Extract the [X, Y] coordinate from the center of the cell holding the provided text.  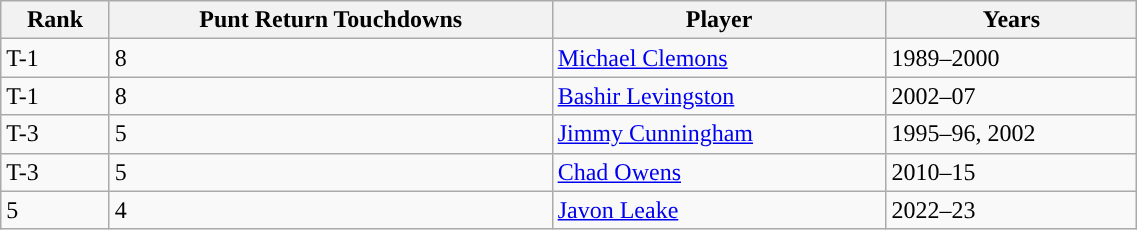
Javon Leake [719, 210]
Punt Return Touchdowns [330, 20]
Player [719, 20]
1989–2000 [1012, 58]
4 [330, 210]
Chad Owens [719, 172]
2022–23 [1012, 210]
Michael Clemons [719, 58]
Years [1012, 20]
Jimmy Cunningham [719, 134]
2010–15 [1012, 172]
Bashir Levingston [719, 96]
Rank [56, 20]
2002–07 [1012, 96]
1995–96, 2002 [1012, 134]
